Search for the cell housing the specified text and yield its (X, Y) center coordinate. 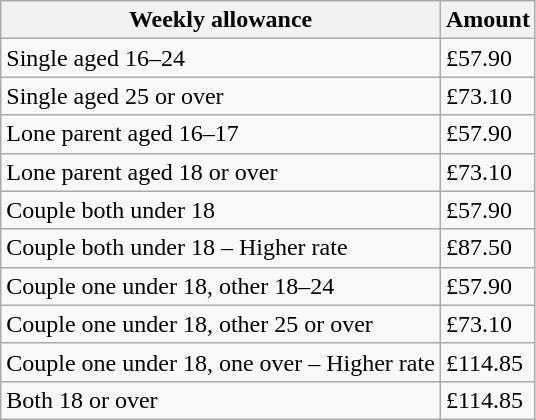
Single aged 16–24 (221, 58)
Single aged 25 or over (221, 96)
Couple one under 18, other 25 or over (221, 324)
£87.50 (488, 248)
Couple one under 18, one over – Higher rate (221, 362)
Weekly allowance (221, 20)
Couple both under 18 – Higher rate (221, 248)
Couple one under 18, other 18–24 (221, 286)
Lone parent aged 18 or over (221, 172)
Amount (488, 20)
Both 18 or over (221, 400)
Couple both under 18 (221, 210)
Lone parent aged 16–17 (221, 134)
